Find where the given text appears and provide that cell's center as (X, Y) coordinate. 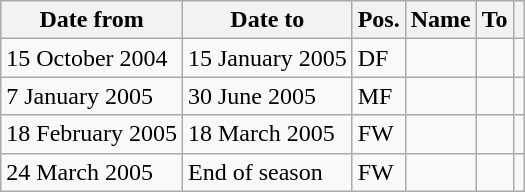
30 June 2005 (267, 96)
DF (378, 58)
Date from (92, 20)
24 March 2005 (92, 172)
7 January 2005 (92, 96)
Name (440, 20)
End of season (267, 172)
Date to (267, 20)
MF (378, 96)
To (494, 20)
18 February 2005 (92, 134)
15 October 2004 (92, 58)
Pos. (378, 20)
18 March 2005 (267, 134)
15 January 2005 (267, 58)
